Output the (X, Y) coordinate of the center of the cell containing the given text.  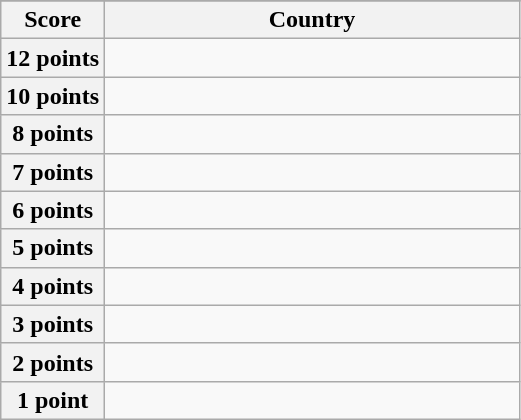
10 points (53, 96)
6 points (53, 210)
Country (312, 20)
Score (53, 20)
12 points (53, 58)
5 points (53, 248)
7 points (53, 172)
2 points (53, 362)
4 points (53, 286)
1 point (53, 400)
3 points (53, 324)
8 points (53, 134)
